Determine the [x, y] coordinate at the center of the cell enclosing the given text.  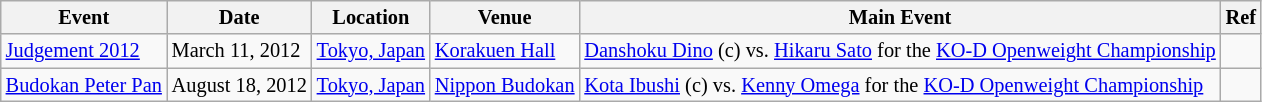
Budokan Peter Pan [84, 85]
August 18, 2012 [240, 85]
Ref [1241, 17]
Korakuen Hall [505, 51]
Nippon Budokan [505, 85]
Event [84, 17]
Danshoku Dino (c) vs. Hikaru Sato for the KO-D Openweight Championship [900, 51]
Location [371, 17]
Venue [505, 17]
Date [240, 17]
Main Event [900, 17]
March 11, 2012 [240, 51]
Judgement 2012 [84, 51]
Kota Ibushi (c) vs. Kenny Omega for the KO-D Openweight Championship [900, 85]
